Return the [X, Y] coordinate for the center point of the cell that contains the specified text.  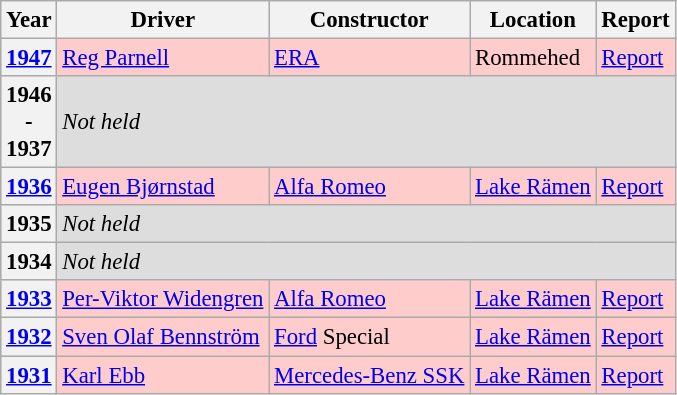
Karl Ebb [163, 375]
1933 [29, 299]
1946-1937 [29, 122]
1931 [29, 375]
Reg Parnell [163, 58]
Driver [163, 20]
1935 [29, 224]
Mercedes-Benz SSK [370, 375]
1947 [29, 58]
Location [533, 20]
Sven Olaf Bennström [163, 337]
Per-Viktor Widengren [163, 299]
1932 [29, 337]
Ford Special [370, 337]
ERA [370, 58]
1934 [29, 262]
Eugen Bjørnstad [163, 187]
Constructor [370, 20]
Year [29, 20]
1936 [29, 187]
Rommehed [533, 58]
